Search for the cell housing the specified text and yield its (x, y) center coordinate. 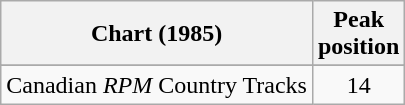
Canadian RPM Country Tracks (157, 85)
Chart (1985) (157, 34)
14 (358, 85)
Peakposition (358, 34)
